Return the [X, Y] coordinate for the center point of the cell that contains the specified text.  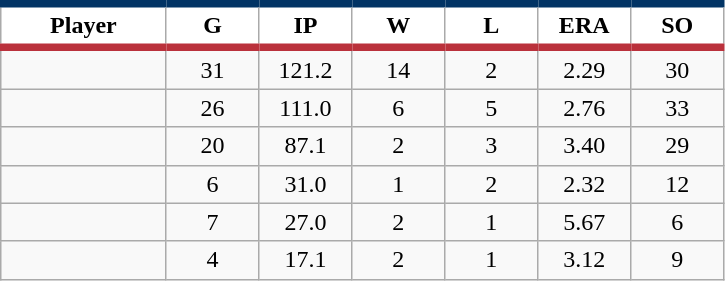
87.1 [306, 146]
SO [678, 26]
31 [212, 68]
5.67 [584, 222]
33 [678, 108]
26 [212, 108]
31.0 [306, 184]
3.40 [584, 146]
111.0 [306, 108]
W [398, 26]
2.32 [584, 184]
7 [212, 222]
5 [492, 108]
9 [678, 260]
29 [678, 146]
27.0 [306, 222]
30 [678, 68]
G [212, 26]
ERA [584, 26]
14 [398, 68]
4 [212, 260]
17.1 [306, 260]
Player [84, 26]
12 [678, 184]
121.2 [306, 68]
3.12 [584, 260]
3 [492, 146]
20 [212, 146]
IP [306, 26]
2.29 [584, 68]
L [492, 26]
2.76 [584, 108]
